Capture the cell that displays the provided text and extract its [x, y] central coordinate. 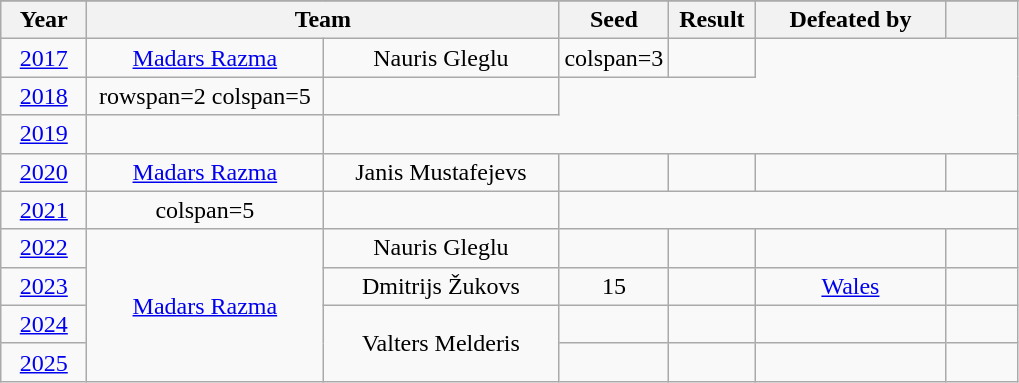
2021 [44, 210]
Wales [850, 286]
2024 [44, 324]
2023 [44, 286]
2020 [44, 172]
2018 [44, 96]
2025 [44, 362]
colspan=5 [205, 210]
2019 [44, 134]
2017 [44, 58]
rowspan=2 colspan=5 [205, 96]
Janis Mustafejevs [441, 172]
Defeated by [850, 20]
Result [712, 20]
colspan=3 [614, 58]
15 [614, 286]
Seed [614, 20]
Team [323, 20]
2022 [44, 248]
Year [44, 20]
Dmitrijs Žukovs [441, 286]
Valters Melderis [441, 343]
